Identify which cell holds the provided text, then report its [X, Y] central coordinate. 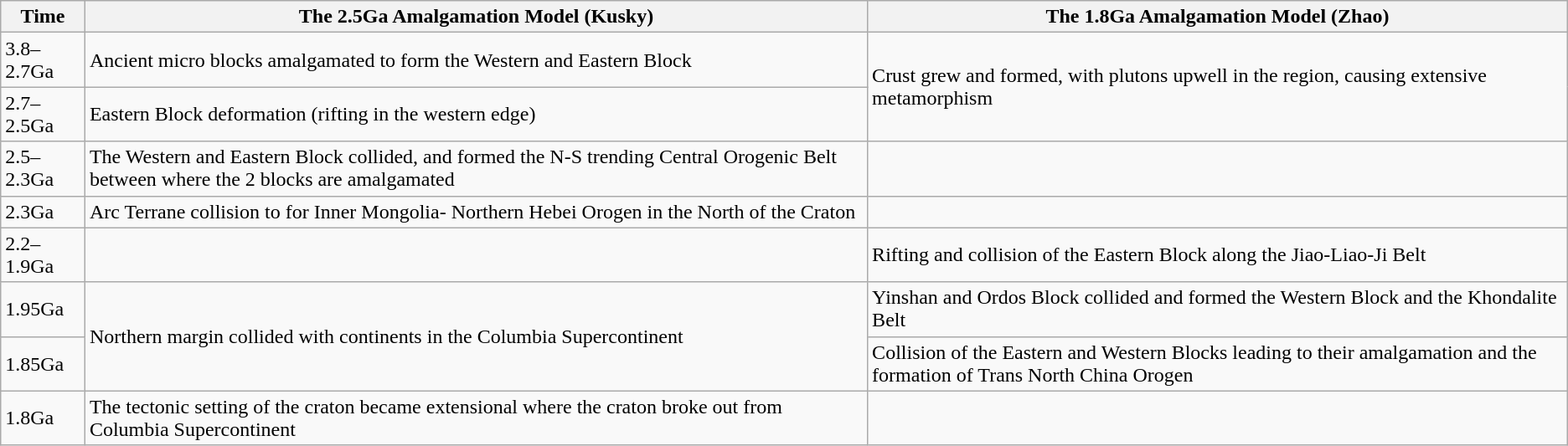
The 2.5Ga Amalgamation Model (Kusky) [476, 17]
3.8–2.7Ga [44, 60]
2.7–2.5Ga [44, 114]
Crust grew and formed, with plutons upwell in the region, causing extensive metamorphism [1218, 87]
Ancient micro blocks amalgamated to form the Western and Eastern Block [476, 60]
2.3Ga [44, 212]
2.2–1.9Ga [44, 254]
Northern margin collided with continents in the Columbia Supercontinent [476, 336]
Arc Terrane collision to for Inner Mongolia- Northern Hebei Orogen in the North of the Craton [476, 212]
The Western and Eastern Block collided, and formed the N-S trending Central Orogenic Belt between where the 2 blocks are amalgamated [476, 169]
Collision of the Eastern and Western Blocks leading to their amalgamation and the formation of Trans North China Orogen [1218, 363]
The tectonic setting of the craton became extensional where the craton broke out from Columbia Supercontinent [476, 418]
Rifting and collision of the Eastern Block along the Jiao-Liao-Ji Belt [1218, 254]
Time [44, 17]
1.95Ga [44, 310]
2.5–2.3Ga [44, 169]
1.8Ga [44, 418]
Eastern Block deformation (rifting in the western edge) [476, 114]
Yinshan and Ordos Block collided and formed the Western Block and the Khondalite Belt [1218, 310]
The 1.8Ga Amalgamation Model (Zhao) [1218, 17]
1.85Ga [44, 363]
